Identify which cell holds the provided text, then report its [x, y] central coordinate. 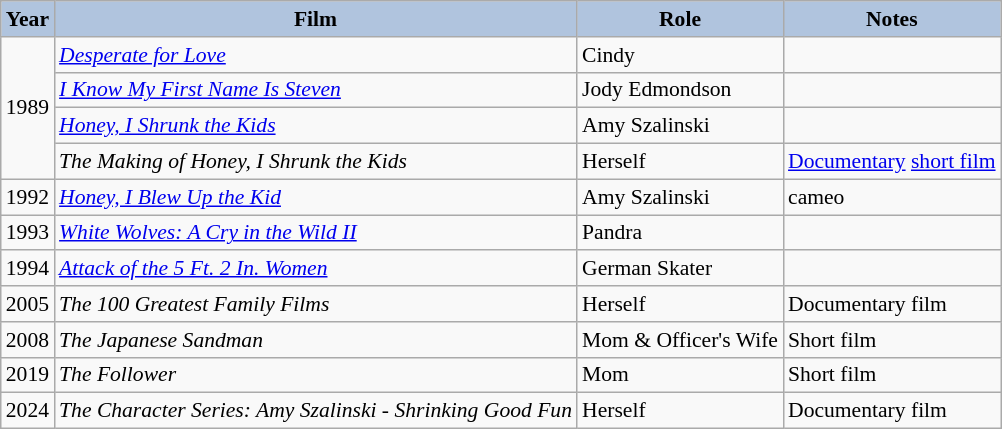
The Follower [316, 375]
2024 [28, 411]
Documentary short film [892, 162]
Attack of the 5 Ft. 2 In. Women [316, 269]
1993 [28, 233]
Honey, I Blew Up the Kid [316, 197]
White Wolves: A Cry in the Wild II [316, 233]
Role [680, 19]
Cindy [680, 55]
1994 [28, 269]
Jody Edmondson [680, 90]
The Making of Honey, I Shrunk the Kids [316, 162]
1989 [28, 108]
Desperate for Love [316, 55]
Notes [892, 19]
Film [316, 19]
Honey, I Shrunk the Kids [316, 126]
2008 [28, 340]
The Japanese Sandman [316, 340]
cameo [892, 197]
The 100 Greatest Family Films [316, 304]
Year [28, 19]
Mom & Officer's Wife [680, 340]
The Character Series: Amy Szalinski - Shrinking Good Fun [316, 411]
German Skater [680, 269]
I Know My First Name Is Steven [316, 90]
2005 [28, 304]
1992 [28, 197]
Mom [680, 375]
2019 [28, 375]
Pandra [680, 233]
